Determine the [X, Y] coordinate at the center of the cell enclosing the given text.  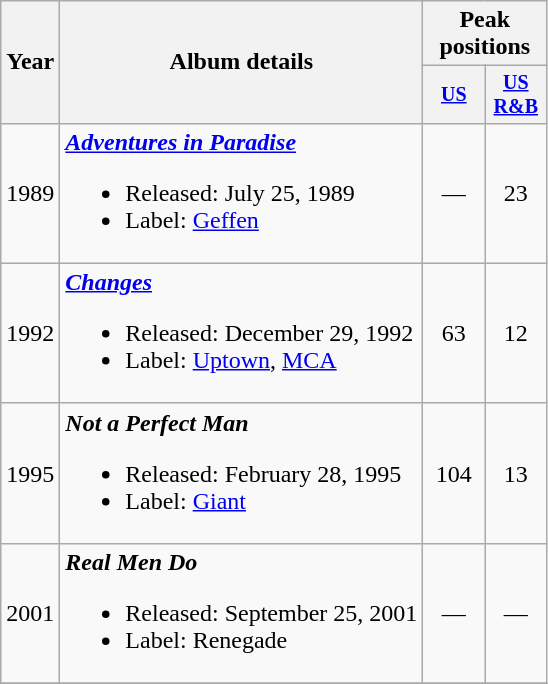
104 [454, 473]
1992 [30, 333]
1989 [30, 193]
12 [516, 333]
ChangesReleased: December 29, 1992Label: Uptown, MCA [242, 333]
Peak positions [485, 34]
2001 [30, 613]
1995 [30, 473]
USR&B [516, 94]
13 [516, 473]
Album details [242, 62]
Real Men DoReleased: September 25, 2001Label: Renegade [242, 613]
Year [30, 62]
23 [516, 193]
Adventures in ParadiseReleased: July 25, 1989Label: Geffen [242, 193]
63 [454, 333]
US [454, 94]
Not a Perfect ManReleased: February 28, 1995Label: Giant [242, 473]
